Return [X, Y] of the center of cell containing provided text 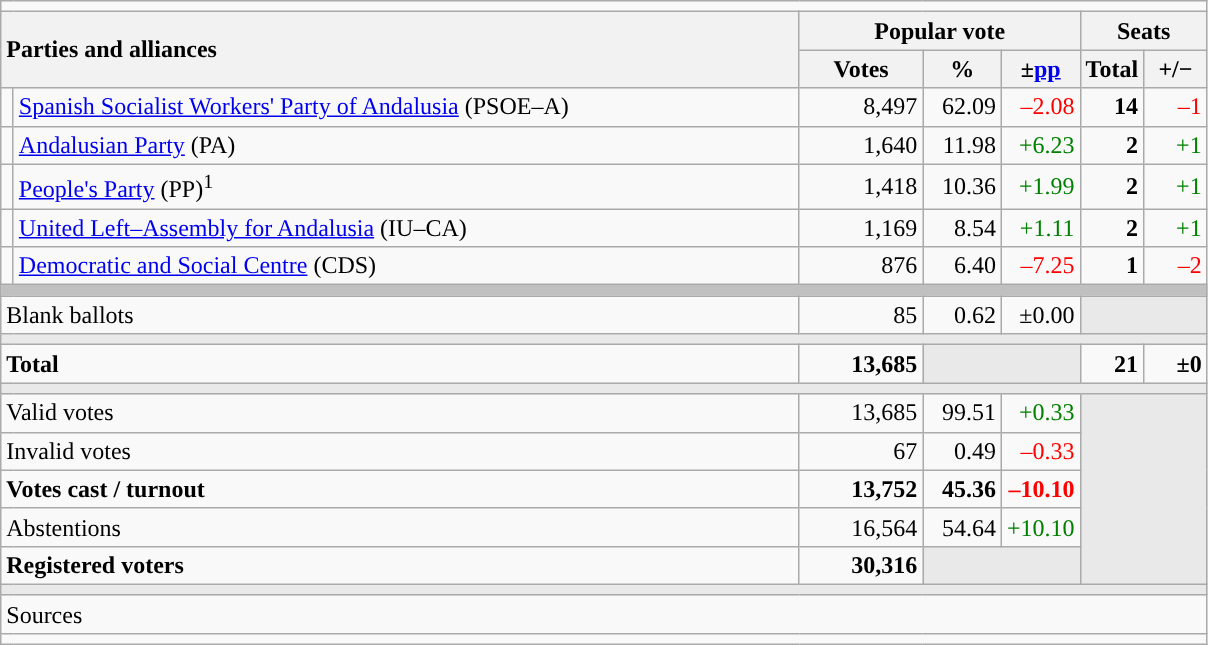
+6.23 [1040, 145]
Popular vote [940, 31]
+10.10 [1040, 527]
1 [1112, 266]
–7.25 [1040, 266]
Democratic and Social Centre (CDS) [406, 266]
–1 [1176, 107]
876 [861, 266]
–2 [1176, 266]
30,316 [861, 565]
Votes [861, 69]
±0 [1176, 364]
–2.08 [1040, 107]
62.09 [962, 107]
–10.10 [1040, 489]
16,564 [861, 527]
54.64 [962, 527]
13,752 [861, 489]
Andalusian Party (PA) [406, 145]
14 [1112, 107]
Abstentions [400, 527]
% [962, 69]
+1.99 [1040, 186]
11.98 [962, 145]
45.36 [962, 489]
–0.33 [1040, 451]
Invalid votes [400, 451]
85 [861, 315]
1,418 [861, 186]
10.36 [962, 186]
Votes cast / turnout [400, 489]
Registered voters [400, 565]
Blank ballots [400, 315]
+0.33 [1040, 413]
8.54 [962, 228]
+1.11 [1040, 228]
Valid votes [400, 413]
99.51 [962, 413]
0.49 [962, 451]
People's Party (PP)1 [406, 186]
Spanish Socialist Workers' Party of Andalusia (PSOE–A) [406, 107]
Sources [604, 614]
United Left–Assembly for Andalusia (IU–CA) [406, 228]
21 [1112, 364]
1,169 [861, 228]
0.62 [962, 315]
±0.00 [1040, 315]
Parties and alliances [400, 50]
8,497 [861, 107]
Seats [1144, 31]
1,640 [861, 145]
67 [861, 451]
6.40 [962, 266]
+/− [1176, 69]
±pp [1040, 69]
